Detect which cell encompasses the target text, then output its (X, Y) center coordinate. 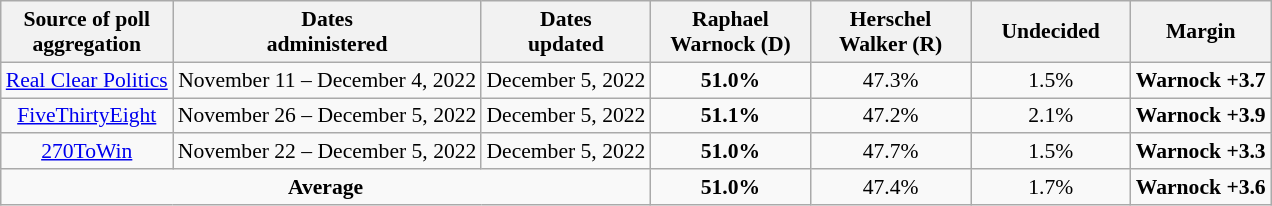
47.3% (891, 80)
HerschelWalker (R) (891, 32)
Datesadministered (328, 32)
Margin (1201, 32)
Source of pollaggregation (87, 32)
November 22 – December 5, 2022 (328, 152)
1.7% (1051, 187)
FiveThirtyEight (87, 116)
Warnock +3.7 (1201, 80)
47.4% (891, 187)
2.1% (1051, 116)
RaphaelWarnock (D) (730, 32)
47.2% (891, 116)
Datesupdated (566, 32)
November 26 – December 5, 2022 (328, 116)
Average (326, 187)
Real Clear Politics (87, 80)
Warnock +3.6 (1201, 187)
Warnock +3.3 (1201, 152)
51.1% (730, 116)
Undecided (1051, 32)
270ToWin (87, 152)
Warnock +3.9 (1201, 116)
November 11 – December 4, 2022 (328, 80)
47.7% (891, 152)
